Identify which cell holds the provided text, then report its (X, Y) central coordinate. 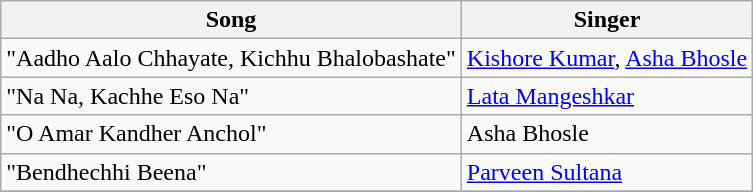
Singer (606, 20)
Parveen Sultana (606, 172)
Lata Mangeshkar (606, 96)
"O Amar Kandher Anchol" (232, 134)
Kishore Kumar, Asha Bhosle (606, 58)
"Na Na, Kachhe Eso Na" (232, 96)
Asha Bhosle (606, 134)
Song (232, 20)
"Aadho Aalo Chhayate, Kichhu Bhalobashate" (232, 58)
"Bendhechhi Beena" (232, 172)
